Provide the [x, y] coordinate of the cell's center where the given text is located.  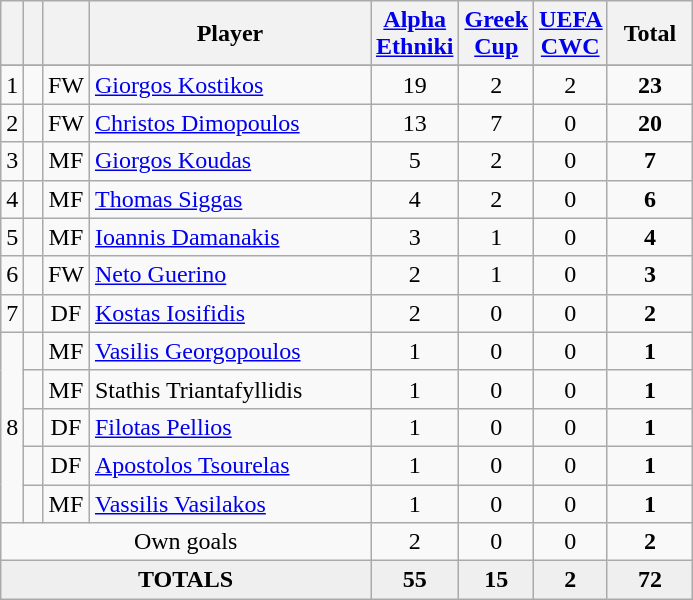
Giorgos Kostikos [230, 85]
UEFA CWC [570, 34]
8 [12, 427]
55 [414, 580]
72 [650, 580]
15 [496, 580]
Own goals [186, 542]
20 [650, 123]
13 [414, 123]
Greek Cup [496, 34]
23 [650, 85]
Total [650, 34]
Alpha Ethniki [414, 34]
19 [414, 85]
Christos Dimopoulos [230, 123]
Apostolos Tsourelas [230, 465]
Ioannis Damanakis [230, 237]
Filotas Pellios [230, 427]
Player [230, 34]
Stathis Triantafyllidis [230, 389]
Vassilis Vasilakos [230, 503]
Vasilis Georgopoulos [230, 351]
Thomas Siggas [230, 199]
TOTALS [186, 580]
Giorgos Koudas [230, 161]
Neto Guerino [230, 275]
Kostas Iosifidis [230, 313]
